Extract the [X, Y] coordinate from the center of the cell holding the provided text.  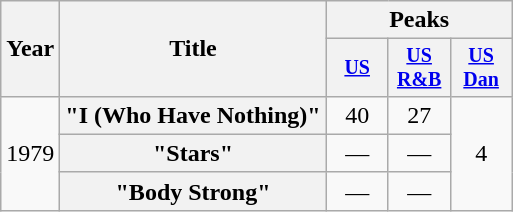
USDan [481, 68]
"Body Strong" [193, 191]
Peaks [419, 20]
27 [419, 115]
Year [30, 49]
"Stars" [193, 153]
Title [193, 49]
4 [481, 153]
40 [357, 115]
"I (Who Have Nothing)" [193, 115]
USR&B [419, 68]
1979 [30, 153]
US [357, 68]
